Output the (X, Y) coordinate of the center of the cell containing the given text.  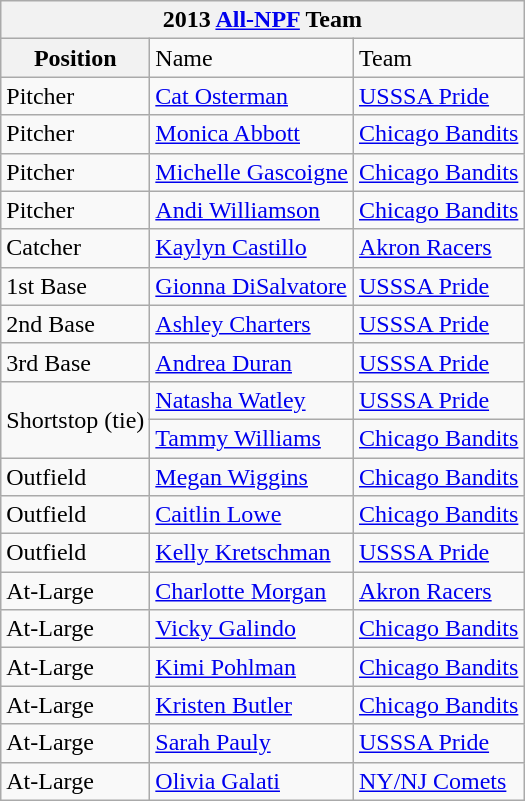
Cat Osterman (252, 96)
Kelly Kretschman (252, 553)
Tammy Williams (252, 438)
Shortstop (tie) (76, 419)
Sarah Pauly (252, 743)
Catcher (76, 248)
NY/NJ Comets (438, 781)
2013 All-NPF Team (262, 20)
Position (76, 58)
3rd Base (76, 362)
Monica Abbott (252, 134)
Megan Wiggins (252, 477)
Andi Williamson (252, 210)
Olivia Galati (252, 781)
Charlotte Morgan (252, 591)
Kristen Butler (252, 705)
Gionna DiSalvatore (252, 286)
2nd Base (76, 324)
Vicky Galindo (252, 629)
Kaylyn Castillo (252, 248)
Natasha Watley (252, 400)
1st Base (76, 286)
Andrea Duran (252, 362)
Caitlin Lowe (252, 515)
Team (438, 58)
Ashley Charters (252, 324)
Kimi Pohlman (252, 667)
Michelle Gascoigne (252, 172)
Name (252, 58)
